Identify which cell holds the provided text, then report its (X, Y) central coordinate. 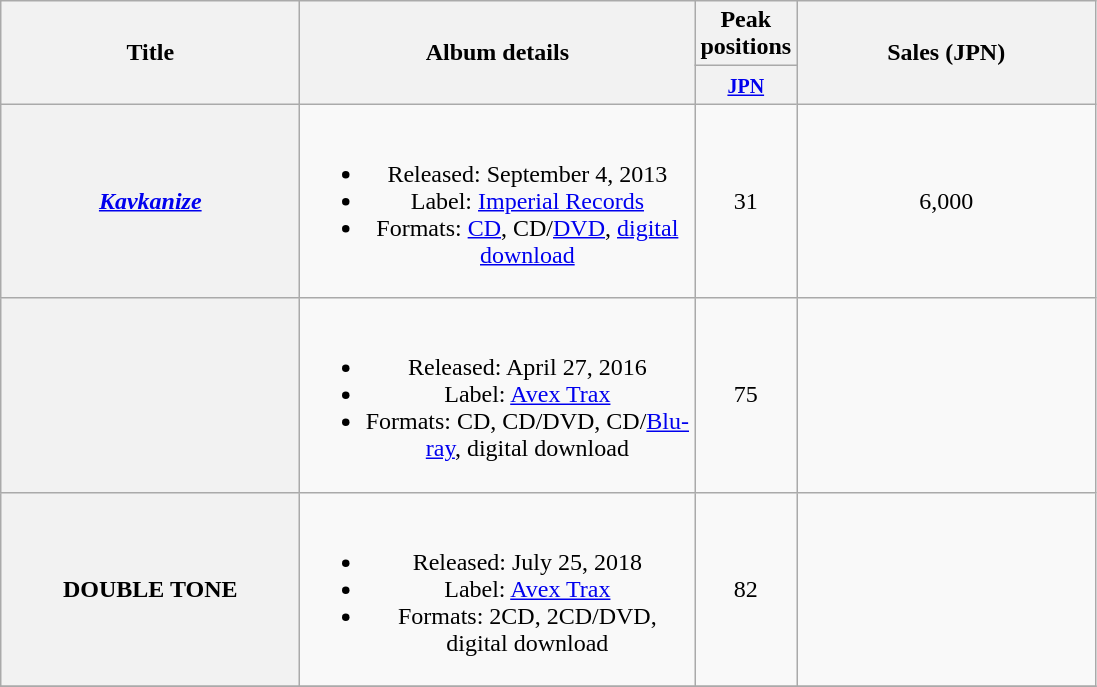
JPN (746, 85)
31 (746, 201)
Released: September 4, 2013 Label: Imperial RecordsFormats: CD, CD/DVD, digital download (498, 201)
DOUBLE TONE (150, 589)
Sales (JPN) (946, 52)
Kavkanize (150, 201)
6,000 (946, 201)
Peak positions (746, 34)
Title (150, 52)
82 (746, 589)
Album details (498, 52)
75 (746, 395)
Released: July 25, 2018 Label: Avex TraxFormats: 2CD, 2CD/DVD, digital download (498, 589)
Released: April 27, 2016 Label: Avex TraxFormats: CD, CD/DVD, CD/Blu-ray, digital download (498, 395)
